Output the [X, Y] coordinate of the center of the cell containing the given text.  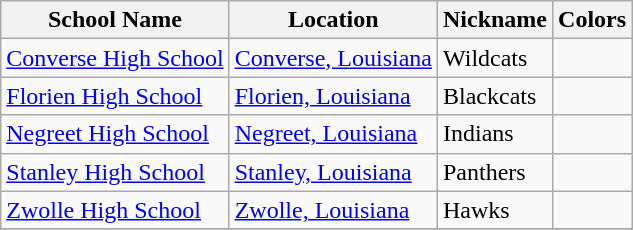
Converse, Louisiana [333, 58]
Zwolle High School [115, 210]
Location [333, 20]
Florien, Louisiana [333, 96]
Negreet, Louisiana [333, 134]
Indians [494, 134]
Stanley High School [115, 172]
Colors [592, 20]
Stanley, Louisiana [333, 172]
Converse High School [115, 58]
Nickname [494, 20]
Negreet High School [115, 134]
Hawks [494, 210]
Zwolle, Louisiana [333, 210]
Florien High School [115, 96]
Wildcats [494, 58]
Panthers [494, 172]
School Name [115, 20]
Blackcats [494, 96]
